Scan for the cell matching the given text and deliver its [x, y] coordinate at center. 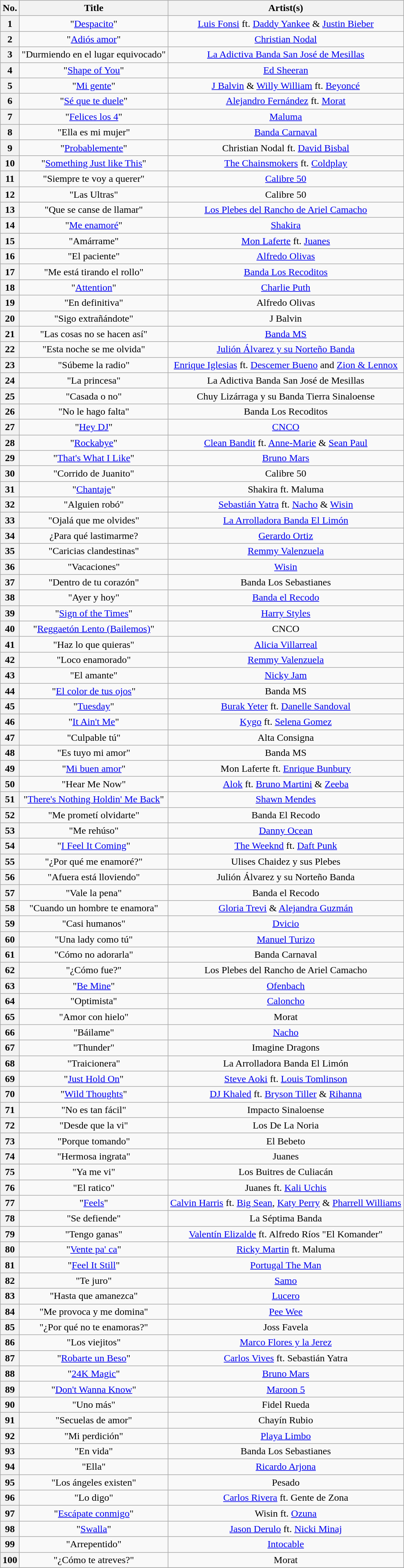
"Casi humanos" [94, 923]
76 [10, 1188]
"That's What I Like" [94, 458]
Impacto Sinaloense [286, 1110]
La Séptima Banda [286, 1219]
16 [10, 256]
Carlos Vives ft. Sebastián Yatra [286, 1358]
98 [10, 1529]
70 [10, 1094]
34 [10, 536]
99 [10, 1544]
85 [10, 1327]
"Thunder" [94, 1048]
13 [10, 210]
"Los viejitos" [94, 1343]
"Wild Thoughts" [94, 1094]
Burak Yeter ft. Danelle Sandoval [286, 707]
Calvin Harris ft. Big Sean, Katy Perry & Pharrell Williams [286, 1203]
"¿Por qué no te enamoras?" [94, 1327]
"Something Just like This" [94, 163]
48 [10, 753]
"Hear Me Now" [94, 784]
"Caricias clandestinas" [94, 551]
33 [10, 520]
"Rockabye" [94, 442]
"Me rehúso" [94, 830]
"Amárrame" [94, 241]
Dvicio [286, 923]
25 [10, 396]
"Las cosas no se hacen así" [94, 334]
Ofenbach [286, 986]
"Culpable tú" [94, 738]
Intocable [286, 1544]
"Felices los 4" [94, 117]
"¿Por qué me enamoré?" [94, 861]
No. [10, 8]
Los De La Noria [286, 1125]
"Dentro de tu corazón" [94, 582]
Playa Limbo [286, 1435]
"Ya me vi" [94, 1172]
"Ella es mi mujer" [94, 132]
Kygo ft. Selena Gomez [286, 722]
"Uno más" [94, 1405]
Mon Laferte ft. Enrique Bunbury [286, 769]
Title [94, 8]
"Vale la pena" [94, 892]
67 [10, 1048]
74 [10, 1156]
"Cuando un hombre te enamora" [94, 908]
"Es tuyo mi amor" [94, 753]
"There's Nothing Holdin' Me Back" [94, 799]
56 [10, 877]
12 [10, 194]
Alok ft. Bruno Martini & Zeeba [286, 784]
97 [10, 1513]
4 [10, 70]
9 [10, 148]
95 [10, 1482]
"It Ain't Me" [94, 722]
59 [10, 923]
83 [10, 1296]
"No le hago falta" [94, 411]
41 [10, 644]
50 [10, 784]
"Arrepentido" [94, 1544]
Marco Flores y la Jerez [286, 1343]
64 [10, 1001]
"Tengo ganas" [94, 1234]
"Just Hold On" [94, 1079]
92 [10, 1435]
"Mi gente" [94, 86]
14 [10, 225]
"Me enamoré" [94, 225]
17 [10, 272]
Artist(s) [286, 8]
"Súbeme la radio" [94, 365]
19 [10, 303]
Alicia Villarreal [286, 644]
"Durmiendo en el lugar equivocado" [94, 55]
"El ratico" [94, 1188]
Christian Nodal [286, 39]
Nacho [286, 1032]
Juanes [286, 1156]
21 [10, 334]
44 [10, 691]
81 [10, 1265]
Ricky Martin ft. Maluma [286, 1250]
87 [10, 1358]
Steve Aoki ft. Louis Tomlinson [286, 1079]
60 [10, 939]
42 [10, 660]
"Probablemente" [94, 148]
18 [10, 287]
"Despacito" [94, 24]
"Siempre te voy a querer" [94, 179]
66 [10, 1032]
"Sign of the Times" [94, 613]
69 [10, 1079]
88 [10, 1374]
Gerardo Ortiz [286, 536]
6 [10, 101]
Portugal The Man [286, 1265]
Chuy Lizárraga y su Banda Tierra Sinaloense [286, 396]
"Mi buen amor" [94, 769]
Los Buitres de Culiacán [286, 1172]
65 [10, 1017]
55 [10, 861]
"Mi perdición" [94, 1435]
49 [10, 769]
11 [10, 179]
Banda El Recodo [286, 815]
30 [10, 474]
"Tuesday" [94, 707]
26 [10, 411]
54 [10, 846]
45 [10, 707]
"24K Magic" [94, 1374]
"Shape of You" [94, 70]
"Chantaje" [94, 489]
Pee Wee [286, 1312]
"El color de tus ojos" [94, 691]
Samo [286, 1281]
"Lo digo" [94, 1498]
Maroon 5 [286, 1389]
Clean Bandit ft. Anne-Marie & Sean Paul [286, 442]
Gloria Trevi & Alejandra Guzmán [286, 908]
31 [10, 489]
"I Feel It Coming" [94, 846]
15 [10, 241]
"¿Cómo fue?" [94, 970]
43 [10, 675]
Charlie Puth [286, 287]
"Sé que te duele" [94, 101]
"Sigo extrañándote" [94, 318]
24 [10, 380]
Christian Nodal ft. David Bisbal [286, 148]
"Ayer y hoy" [94, 598]
Shakira ft. Maluma [286, 489]
28 [10, 442]
29 [10, 458]
38 [10, 598]
"Ojalá que me olvides" [94, 520]
91 [10, 1420]
"Te juro" [94, 1281]
62 [10, 970]
DJ Khaled ft. Bryson Tiller & Rihanna [286, 1094]
7 [10, 117]
"Los ángeles existen" [94, 1482]
Alejandro Fernández ft. Morat [286, 101]
52 [10, 815]
"Vacaciones" [94, 567]
94 [10, 1467]
"Amor con hielo" [94, 1017]
Danny Ocean [286, 830]
"Que se canse de llamar" [94, 210]
"Desde que la vi" [94, 1125]
73 [10, 1141]
96 [10, 1498]
36 [10, 567]
Shakira [286, 225]
"Hasta que amanezca" [94, 1296]
"Cómo no adorarla" [94, 955]
"Vente pa' ca" [94, 1250]
Wisin [286, 567]
75 [10, 1172]
77 [10, 1203]
"Secuelas de amor" [94, 1420]
Chayín Rubio [286, 1420]
"No es tan fácil" [94, 1110]
23 [10, 365]
Nicky Jam [286, 675]
57 [10, 892]
"Feels" [94, 1203]
39 [10, 613]
46 [10, 722]
"Me provoca y me domina" [94, 1312]
Joss Favela [286, 1327]
Wisin ft. Ozuna [286, 1513]
"Optimista" [94, 1001]
"Ella" [94, 1467]
86 [10, 1343]
"Casada o no" [94, 396]
The Chainsmokers ft. Coldplay [286, 163]
"El paciente" [94, 256]
61 [10, 955]
Enrique Iglesias ft. Descemer Bueno and Zion & Lennox [286, 365]
78 [10, 1219]
"Me está tirando el rollo" [94, 272]
"Don't Wanna Know" [94, 1389]
Lucero [286, 1296]
Jason Derulo ft. Nicki Minaj [286, 1529]
"Robarte un Beso" [94, 1358]
5 [10, 86]
1 [10, 24]
Carlos Rivera ft. Gente de Zona [286, 1498]
51 [10, 799]
53 [10, 830]
68 [10, 1063]
72 [10, 1125]
Maluma [286, 117]
"Porque tomando" [94, 1141]
100 [10, 1560]
90 [10, 1405]
"Be Mine" [94, 986]
2 [10, 39]
27 [10, 427]
Ed Sheeran [286, 70]
"Afuera está lloviendo" [94, 877]
71 [10, 1110]
"Se defiende" [94, 1219]
El Bebeto [286, 1141]
"Hermosa ingrata" [94, 1156]
"Una lady como tú" [94, 939]
"Báilame" [94, 1032]
Shawn Mendes [286, 799]
Valentín Elizalde ft. Alfredo Ríos "El Komander" [286, 1234]
79 [10, 1234]
Caloncho [286, 1001]
Ulises Chaidez y sus Plebes [286, 861]
10 [10, 163]
82 [10, 1281]
"Escápate conmigo" [94, 1513]
93 [10, 1451]
"¿Cómo te atreves?" [94, 1560]
37 [10, 582]
32 [10, 505]
"Me prometí olvidarte" [94, 815]
Fidel Rueda [286, 1405]
Sebastián Yatra ft. Nacho & Wisin [286, 505]
"Swalla" [94, 1529]
"Alguien robó" [94, 505]
47 [10, 738]
"Corrido de Juanito" [94, 474]
Imagine Dragons [286, 1048]
Mon Laferte ft. Juanes [286, 241]
63 [10, 986]
Juanes ft. Kali Uchis [286, 1188]
"Adiós amor" [94, 39]
Pesado [286, 1482]
"Esta noche se me olvida" [94, 349]
"Reggaetón Lento (Bailemos)" [94, 629]
35 [10, 551]
"Attention" [94, 287]
"Traicionera" [94, 1063]
80 [10, 1250]
Luis Fonsi ft. Daddy Yankee & Justin Bieber [286, 24]
Harry Styles [286, 613]
Alta Consigna [286, 738]
58 [10, 908]
¿Para qué lastimarme? [94, 536]
22 [10, 349]
The Weeknd ft. Daft Punk [286, 846]
89 [10, 1389]
Ricardo Arjona [286, 1467]
Manuel Turizo [286, 939]
"Loco enamorado" [94, 660]
20 [10, 318]
J Balvin & Willy William ft. Beyoncé [286, 86]
"En vida" [94, 1451]
40 [10, 629]
"Hey DJ" [94, 427]
8 [10, 132]
"La princesa" [94, 380]
3 [10, 55]
J Balvin [286, 318]
"Haz lo que quieras" [94, 644]
"Las Ultras" [94, 194]
"En definitiva" [94, 303]
84 [10, 1312]
"El amante" [94, 675]
"Feel It Still" [94, 1265]
